Provide the [x, y] coordinate of the cell's center where the given text is located.  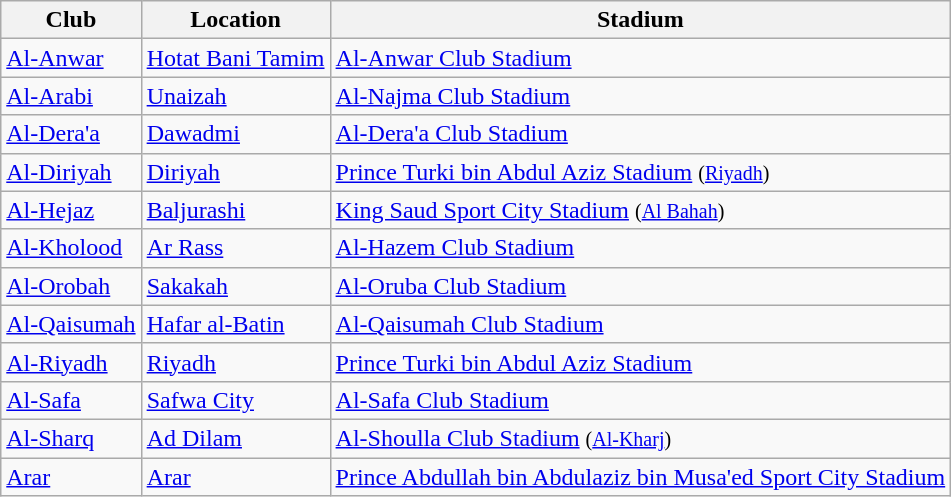
Al-Qaisumah Club Stadium [640, 324]
Al-Arabi [71, 96]
Al-Dera'a Club Stadium [640, 134]
Al-Safa Club Stadium [640, 400]
Al-Hazem Club Stadium [640, 248]
Prince Turki bin Abdul Aziz Stadium (Riyadh) [640, 172]
Al-Riyadh [71, 362]
Al-Diriyah [71, 172]
Riyadh [236, 362]
Al-Dera'a [71, 134]
Safwa City [236, 400]
Al-Shoulla Club Stadium (Al-Kharj) [640, 438]
Al-Oruba Club Stadium [640, 286]
Al-Qaisumah [71, 324]
Al-Sharq [71, 438]
Al-Najma Club Stadium [640, 96]
Al-Orobah [71, 286]
Club [71, 20]
Hotat Bani Tamim [236, 58]
Al-Hejaz [71, 210]
Hafar al-Batin [236, 324]
Ad Dilam [236, 438]
Al-Anwar [71, 58]
Dawadmi [236, 134]
Prince Abdullah bin Abdulaziz bin Musa'ed Sport City Stadium [640, 477]
Stadium [640, 20]
Al-Safa [71, 400]
Al-Kholood [71, 248]
Unaizah [236, 96]
Diriyah [236, 172]
Ar Rass [236, 248]
Baljurashi [236, 210]
Prince Turki bin Abdul Aziz Stadium [640, 362]
Sakakah [236, 286]
King Saud Sport City Stadium (Al Bahah) [640, 210]
Location [236, 20]
Al-Anwar Club Stadium [640, 58]
